Locate the cell with the specified text and output its [X, Y] center coordinate. 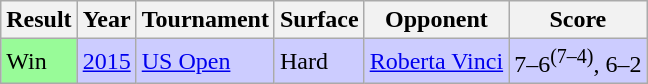
Opponent [436, 20]
Tournament [205, 20]
Roberta Vinci [436, 62]
Hard [319, 62]
2015 [106, 62]
Score [578, 20]
7–6(7–4), 6–2 [578, 62]
Year [106, 20]
US Open [205, 62]
Result [39, 20]
Win [39, 62]
Surface [319, 20]
